For the text-containing cell, return its midpoint in (X, Y) coordinate format. 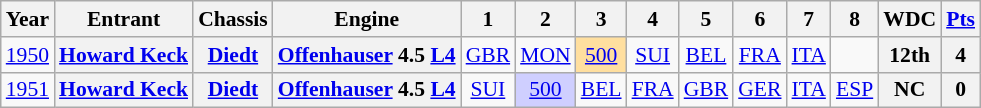
1950 (28, 55)
ESP (854, 90)
1951 (28, 90)
Entrant (124, 19)
1 (488, 19)
12th (910, 55)
7 (809, 19)
Engine (367, 19)
3 (602, 19)
8 (854, 19)
WDC (910, 19)
Year (28, 19)
6 (760, 19)
2 (546, 19)
NC (910, 90)
Pts (960, 19)
MON (546, 55)
Chassis (233, 19)
5 (706, 19)
0 (960, 90)
GER (760, 90)
